From the cell containing the given text, extract its center point as [x, y] coordinate. 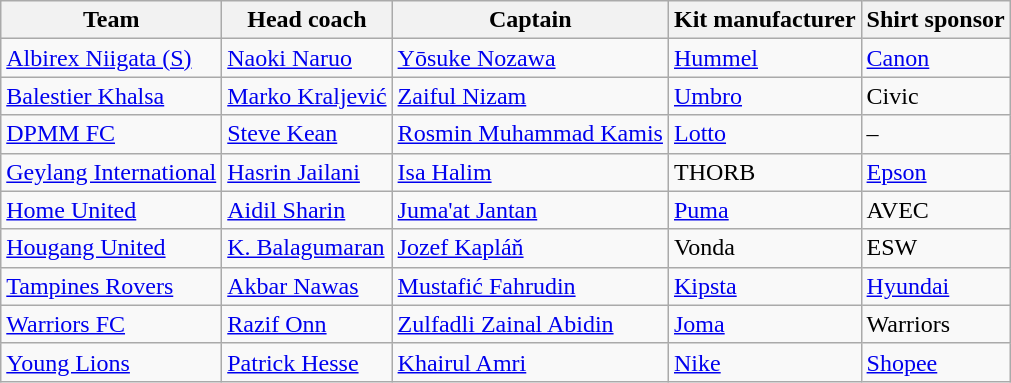
Hasrin Jailani [307, 172]
Balestier Khalsa [112, 96]
Shopee [936, 362]
Umbro [764, 96]
Zulfadli Zainal Abidin [530, 324]
Isa Halim [530, 172]
Geylang International [112, 172]
DPMM FC [112, 134]
Head coach [307, 20]
Akbar Nawas [307, 286]
– [936, 134]
Albirex Niigata (S) [112, 58]
Rosmin Muhammad Kamis [530, 134]
Juma'at Jantan [530, 210]
Joma [764, 324]
Kipsta [764, 286]
Warriors [936, 324]
Khairul Amri [530, 362]
Lotto [764, 134]
Zaiful Nizam [530, 96]
Puma [764, 210]
Jozef Kapláň [530, 248]
Hyundai [936, 286]
AVEC [936, 210]
THORB [764, 172]
Kit manufacturer [764, 20]
K. Balagumaran [307, 248]
Young Lions [112, 362]
Patrick Hesse [307, 362]
Captain [530, 20]
Canon [936, 58]
Razif Onn [307, 324]
Hougang United [112, 248]
Epson [936, 172]
Marko Kraljević [307, 96]
Shirt sponsor [936, 20]
ESW [936, 248]
Hummel [764, 58]
Naoki Naruo [307, 58]
Civic [936, 96]
Home United [112, 210]
Aidil Sharin [307, 210]
Steve Kean [307, 134]
Yōsuke Nozawa [530, 58]
Tampines Rovers [112, 286]
Nike [764, 362]
Team [112, 20]
Mustafić Fahrudin [530, 286]
Vonda [764, 248]
Warriors FC [112, 324]
